Determine the (X, Y) coordinate at the center of the cell enclosing the given text.  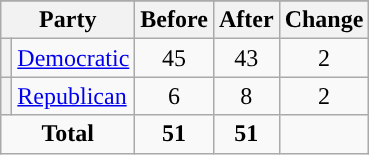
Democratic (74, 58)
After (246, 20)
Change (324, 20)
Before (174, 20)
45 (174, 58)
Republican (74, 96)
8 (246, 96)
Total (68, 134)
Party (68, 20)
43 (246, 58)
6 (174, 96)
